Determine the (x, y) coordinate at the center of the cell enclosing the given text.  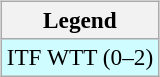
ITF WTT (0–2) (80, 57)
Legend (80, 20)
